Scan for the cell matching the given text and deliver its (x, y) coordinate at center. 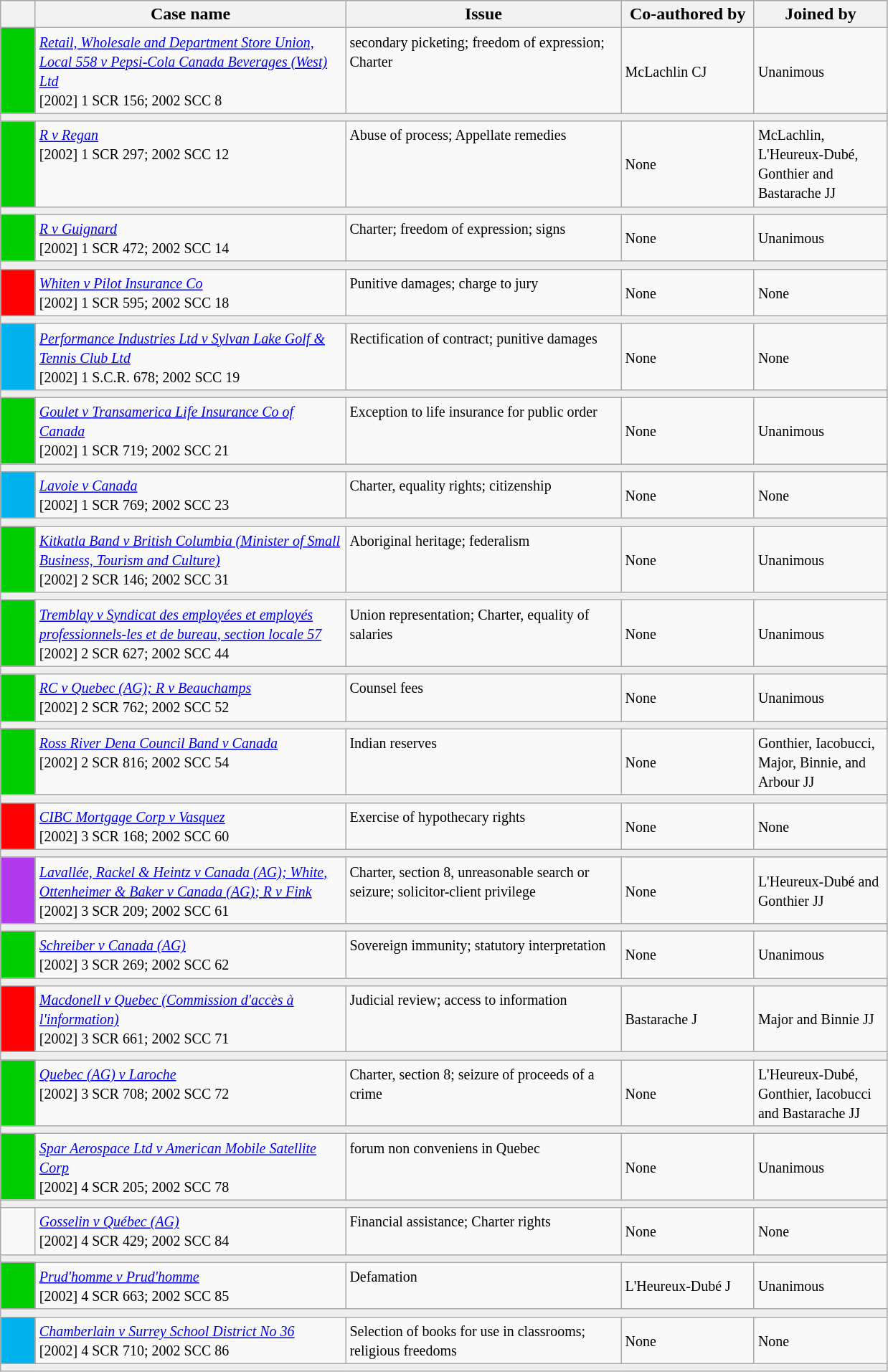
L'Heureux-Dubé and Gonthier JJ (821, 890)
Quebec (AG) v Laroche [2002] 3 SCR 708; 2002 SCC 72 (191, 1093)
Charter, equality rights; citizenship (483, 495)
Goulet v Transamerica Life Insurance Co of Canada [2002] 1 SCR 719; 2002 SCC 21 (191, 430)
secondary picketing; freedom of expression; Charter (483, 70)
McLachlin CJ (687, 70)
Defamation (483, 1285)
Gonthier, Iacobucci, Major, Binnie, and Arbour JJ (821, 762)
R v Guignard [2002] 1 SCR 472; 2002 SCC 14 (191, 238)
Sovereign immunity; statutory interpretation (483, 954)
Selection of books for use in classrooms; religious freedoms (483, 1340)
Retail, Wholesale and Department Store Union, Local 558 v Pepsi-Cola Canada Beverages (West) Ltd [2002] 1 SCR 156; 2002 SCC 8 (191, 70)
Charter, section 8, unreasonable search or seizure; solicitor-client privilege (483, 890)
Issue (483, 14)
Tremblay v Syndicat des employées et employés professionnels-les et de bureau, section locale 57 [2002] 2 SCR 627; 2002 SCC 44 (191, 633)
Punitive damages; charge to jury (483, 293)
Whiten v Pilot Insurance Co [2002] 1 SCR 595; 2002 SCC 18 (191, 293)
Charter, section 8; seizure of proceeds of a crime (483, 1093)
L'Heureux-Dubé, Gonthier, Iacobucci and Bastarache JJ (821, 1093)
Ross River Dena Council Band v Canada [2002] 2 SCR 816; 2002 SCC 54 (191, 762)
Abuse of process; Appellate remedies (483, 164)
Macdonell v Quebec (Commission d'accès à l'information) [2002] 3 SCR 661; 2002 SCC 71 (191, 1019)
CIBC Mortgage Corp v Vasquez [2002] 3 SCR 168; 2002 SCC 60 (191, 826)
Joined by (821, 14)
Rectification of contract; punitive damages (483, 356)
Chamberlain v Surrey School District No 36 [2002] 4 SCR 710; 2002 SCC 86 (191, 1340)
Union representation; Charter, equality of salaries (483, 633)
Major and Binnie JJ (821, 1019)
Judicial review; access to information (483, 1019)
R v Regan [2002] 1 SCR 297; 2002 SCC 12 (191, 164)
Financial assistance; Charter rights (483, 1231)
Lavoie v Canada [2002] 1 SCR 769; 2002 SCC 23 (191, 495)
RC v Quebec (AG); R v Beauchamps [2002] 2 SCR 762; 2002 SCC 52 (191, 697)
Lavallée, Rackel & Heintz v Canada (AG); White, Ottenheimer & Baker v Canada (AG); R v Fink [2002] 3 SCR 209; 2002 SCC 61 (191, 890)
Performance Industries Ltd v Sylvan Lake Golf & Tennis Club Ltd [2002] 1 S.C.R. 678; 2002 SCC 19 (191, 356)
Exercise of hypothecary rights (483, 826)
Indian reserves (483, 762)
Spar Aerospace Ltd v American Mobile Satellite Corp [2002] 4 SCR 205; 2002 SCC 78 (191, 1167)
Case name (191, 14)
Counsel fees (483, 697)
McLachlin, L'Heureux-Dubé, Gonthier and Bastarache JJ (821, 164)
Co-authored by (687, 14)
Aboriginal heritage; federalism (483, 559)
Prud'homme v Prud'homme [2002] 4 SCR 663; 2002 SCC 85 (191, 1285)
Kitkatla Band v British Columbia (Minister of Small Business, Tourism and Culture) [2002] 2 SCR 146; 2002 SCC 31 (191, 559)
Bastarache J (687, 1019)
Charter; freedom of expression; signs (483, 238)
Gosselin v Québec (AG) [2002] 4 SCR 429; 2002 SCC 84 (191, 1231)
Exception to life insurance for public order (483, 430)
Schreiber v Canada (AG) [2002] 3 SCR 269; 2002 SCC 62 (191, 954)
L'Heureux-Dubé J (687, 1285)
forum non conveniens in Quebec (483, 1167)
